Identify which cell holds the provided text, then report its [X, Y] central coordinate. 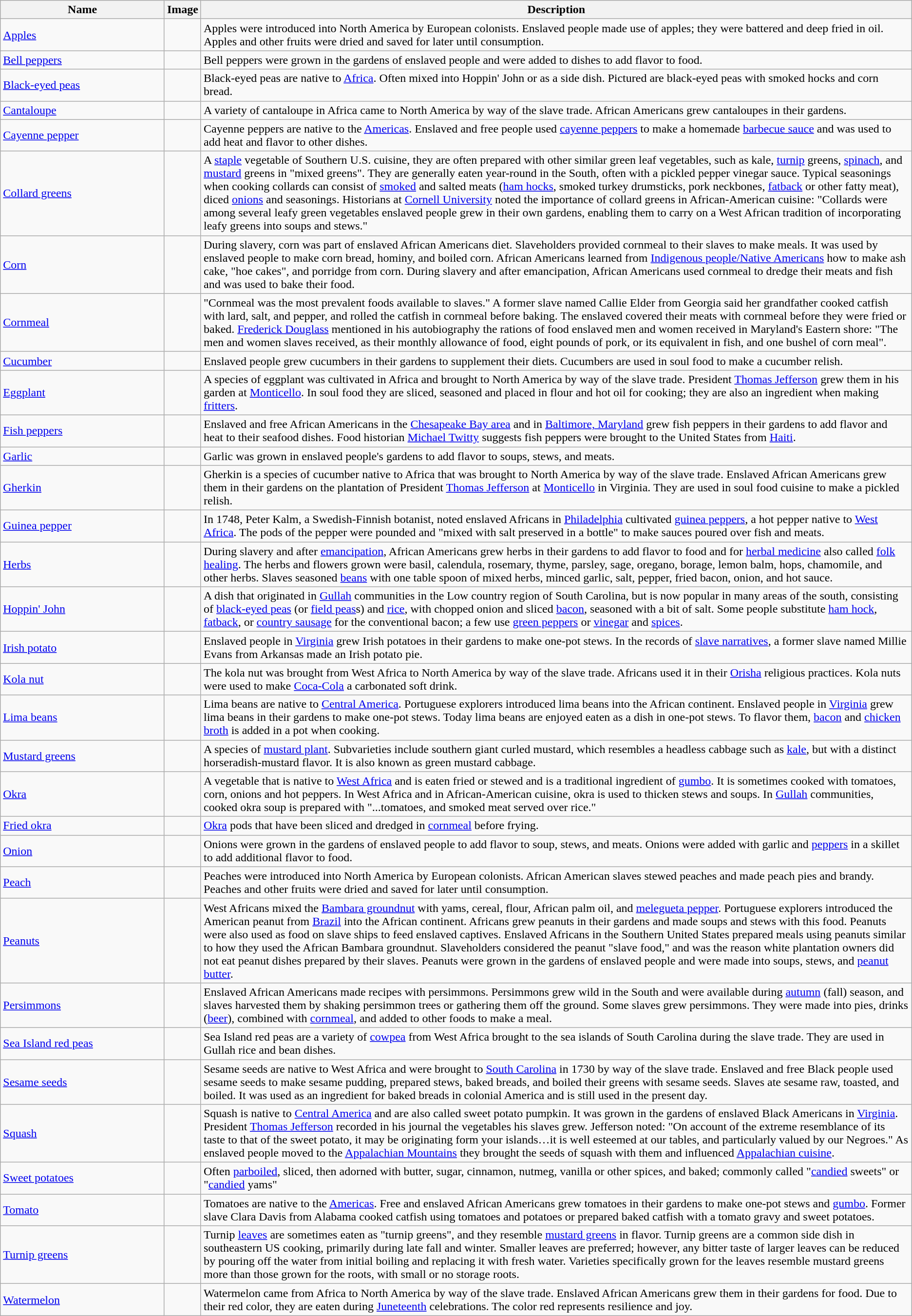
Black-eyed peas [83, 85]
Sea Island red peas [83, 1043]
Irish potato [83, 647]
A variety of cantaloupe in Africa came to North America by way of the slave trade. African Americans grew cantaloupes in their gardens. [556, 110]
Guinea pepper [83, 526]
Herbs [83, 564]
Bell peppers [83, 60]
Cucumber [83, 361]
Peach [83, 882]
Eggplant [83, 392]
Peanuts [83, 941]
Garlic [83, 456]
Cornmeal [83, 323]
Tomato [83, 1210]
Mustard greens [83, 755]
Lima beans [83, 717]
Bell peppers were grown in the gardens of enslaved people and were added to dishes to add flavor to food. [556, 60]
Cantaloupe [83, 110]
Sweet potatoes [83, 1179]
Image [182, 10]
Onion [83, 851]
Kola nut [83, 679]
Cayenne pepper [83, 135]
Description [556, 10]
Corn [83, 264]
Squash [83, 1134]
Enslaved people grew cucumbers in their gardens to supplement their diets. Cucumbers are used in soul food to make a cucumber relish. [556, 361]
Black-eyed peas are native to Africa. Often mixed into Hoppin' John or as a side dish. Pictured are black-eyed peas with smoked hocks and corn bread. [556, 85]
Okra pods that have been sliced and dredged in cornmeal before frying. [556, 826]
Watermelon [83, 1299]
Garlic was grown in enslaved people's gardens to add flavor to soups, stews, and meats. [556, 456]
Okra [83, 794]
Collard greens [83, 193]
Gherkin [83, 488]
Persimmons [83, 1005]
Fried okra [83, 826]
Sesame seeds [83, 1082]
Turnip greens [83, 1255]
Name [83, 10]
Apples [83, 35]
Fish peppers [83, 431]
Hoppin' John [83, 609]
